From the cell containing the given text, extract its center point as (X, Y) coordinate. 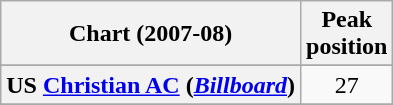
Peakposition (347, 34)
US Christian AC (Billboard) (151, 85)
27 (347, 85)
Chart (2007-08) (151, 34)
